Find where the given text appears and provide that cell's center as [X, Y] coordinate. 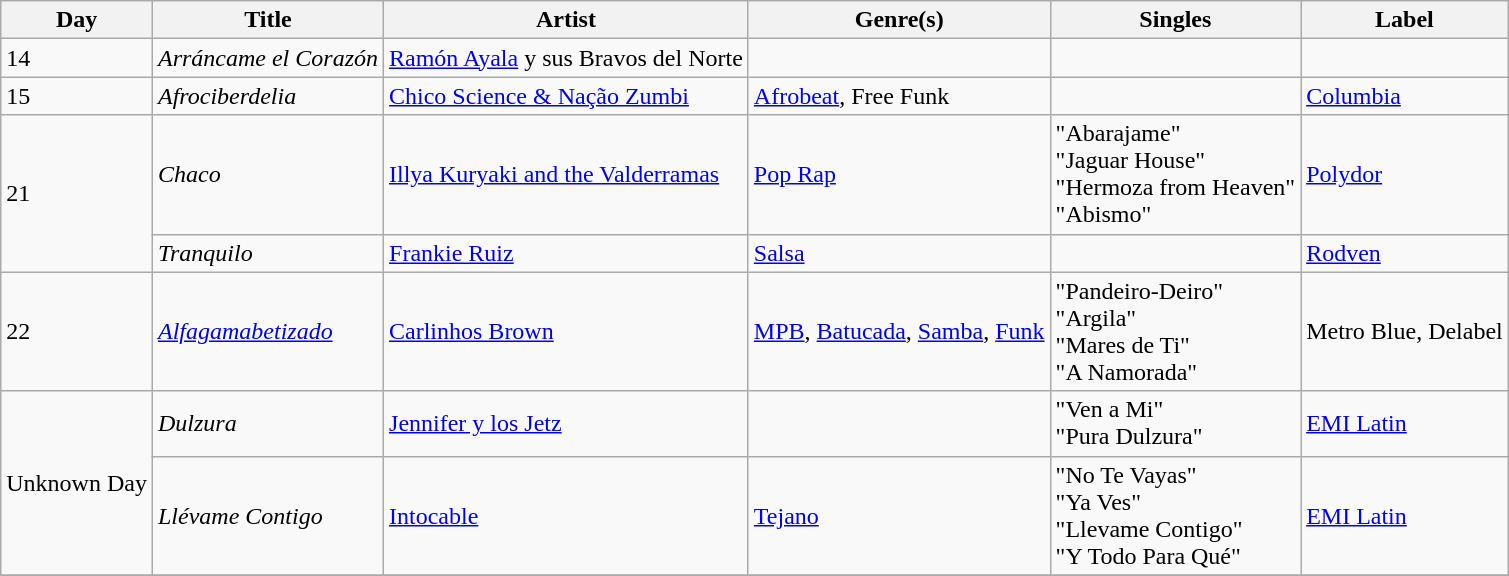
Title [268, 20]
Singles [1176, 20]
Salsa [899, 253]
Artist [566, 20]
Tranquilo [268, 253]
Metro Blue, Delabel [1405, 332]
Ramón Ayala y sus Bravos del Norte [566, 58]
MPB, Batucada, Samba, Funk [899, 332]
Label [1405, 20]
Carlinhos Brown [566, 332]
Arráncame el Corazón [268, 58]
Genre(s) [899, 20]
Rodven [1405, 253]
Chaco [268, 174]
Afrociberdelia [268, 96]
Day [77, 20]
Jennifer y los Jetz [566, 424]
Afrobeat, Free Funk [899, 96]
Tejano [899, 516]
Chico Science & Nação Zumbi [566, 96]
Pop Rap [899, 174]
Polydor [1405, 174]
Unknown Day [77, 483]
Illya Kuryaki and the Valderramas [566, 174]
"Abarajame""Jaguar House""Hermoza from Heaven""Abismo" [1176, 174]
14 [77, 58]
"Pandeiro-Deiro""Argila""Mares de Ti""A Namorada" [1176, 332]
15 [77, 96]
Llévame Contigo [268, 516]
Intocable [566, 516]
Dulzura [268, 424]
21 [77, 194]
Columbia [1405, 96]
22 [77, 332]
Alfagamabetizado [268, 332]
"Ven a Mi""Pura Dulzura" [1176, 424]
"No Te Vayas""Ya Ves""Llevame Contigo""Y Todo Para Qué" [1176, 516]
Frankie Ruiz [566, 253]
